Output the [X, Y] coordinate of the center of the cell containing the given text.  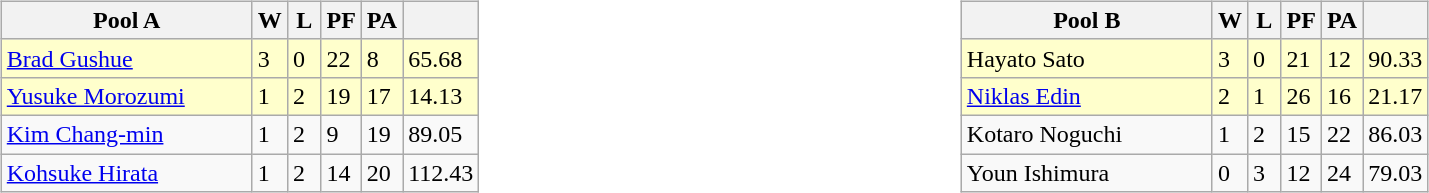
Hayato Sato [1086, 58]
Yusuke Morozumi [126, 96]
Brad Gushue [126, 58]
Niklas Edin [1086, 96]
86.03 [1396, 134]
14 [341, 173]
Kohsuke Hirata [126, 173]
14.13 [441, 96]
8 [382, 58]
Youn Ishimura [1086, 173]
20 [382, 173]
Pool B [1086, 20]
Kim Chang-min [126, 134]
21 [1301, 58]
112.43 [441, 173]
Pool A [126, 20]
9 [341, 134]
90.33 [1396, 58]
89.05 [441, 134]
15 [1301, 134]
21.17 [1396, 96]
79.03 [1396, 173]
Kotaro Noguchi [1086, 134]
26 [1301, 96]
65.68 [441, 58]
16 [1342, 96]
17 [382, 96]
24 [1342, 173]
